Return [x, y] of the center of cell containing provided text 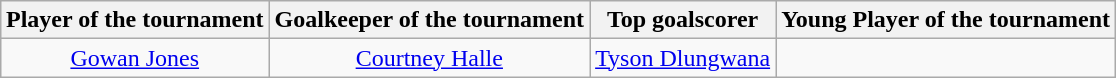
Goalkeeper of the tournament [430, 20]
Top goalscorer [683, 20]
Young Player of the tournament [946, 20]
Player of the tournament [134, 20]
Gowan Jones [134, 58]
Courtney Halle [430, 58]
Tyson Dlungwana [683, 58]
